Provide the [x, y] coordinate of the cell's center where the given text is located.  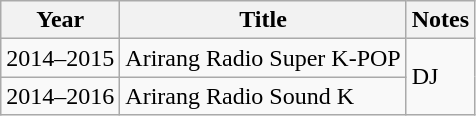
Arirang Radio Sound K [263, 96]
Arirang Radio Super K-POP [263, 58]
Title [263, 20]
2014–2016 [60, 96]
DJ [440, 77]
2014–2015 [60, 58]
Year [60, 20]
Notes [440, 20]
